Find where the given text appears and provide that cell's center as [x, y] coordinate. 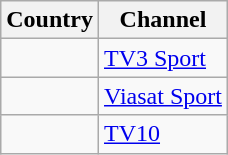
TV10 [162, 134]
TV3 Sport [162, 58]
Viasat Sport [162, 96]
Channel [162, 20]
Country [50, 20]
